Return (x, y) of the center of cell containing provided text 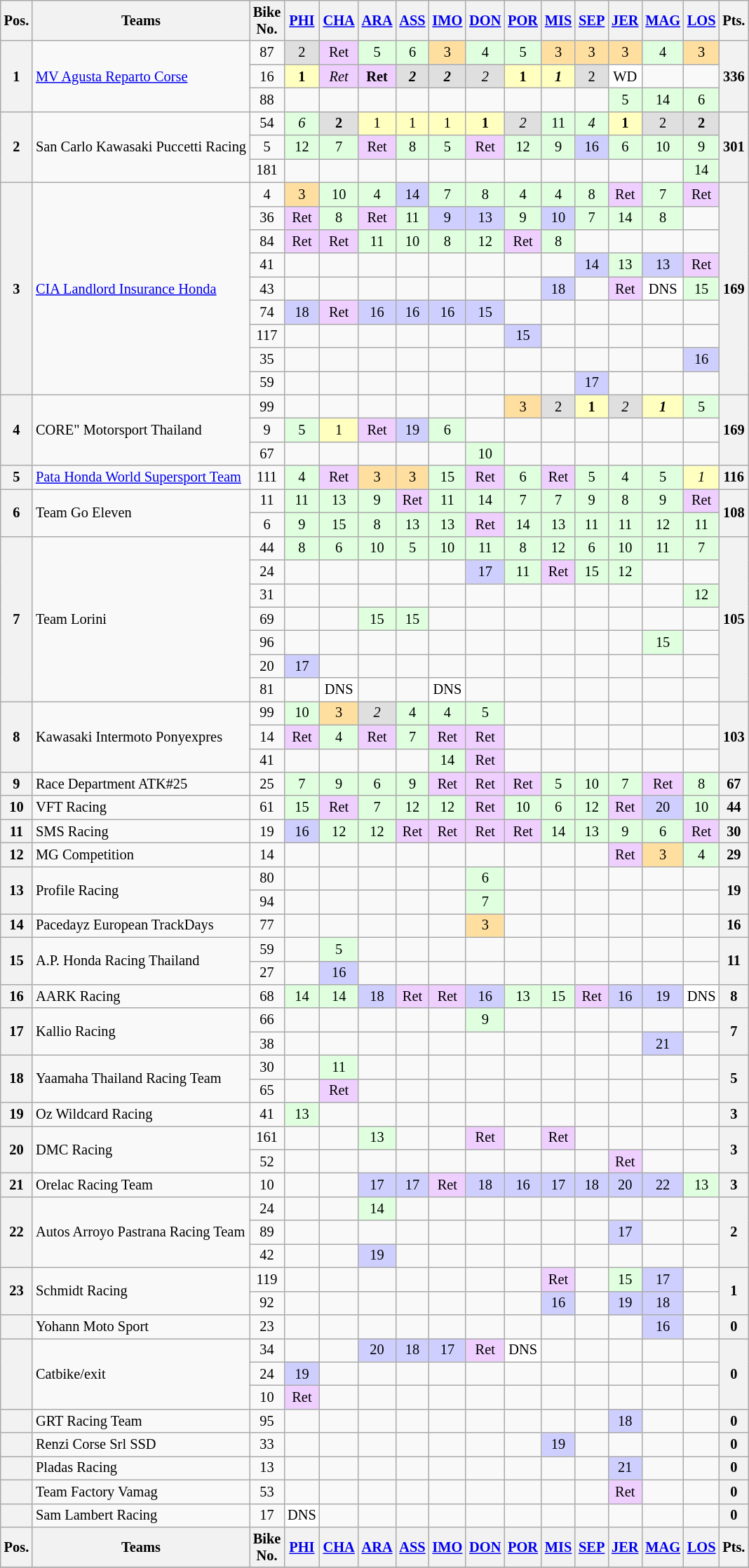
336 (734, 76)
119 (266, 1279)
Autos Arroyo Pastrana Racing Team (141, 1232)
69 (266, 619)
96 (266, 642)
DMC Racing (141, 1150)
36 (266, 218)
Schmidt Racing (141, 1291)
92 (266, 1303)
42 (266, 1255)
77 (266, 925)
301 (734, 147)
65 (266, 1091)
80 (266, 878)
VFT Racing (141, 807)
Profile Racing (141, 890)
61 (266, 807)
54 (266, 123)
181 (266, 170)
Catbike/exit (141, 1374)
161 (266, 1138)
29 (734, 854)
WD (625, 76)
A.P. Honda Racing Thailand (141, 960)
103 (734, 736)
Yohann Moto Sport (141, 1326)
25 (266, 784)
116 (734, 477)
SMS Racing (141, 831)
AARK Racing (141, 996)
34 (266, 1350)
89 (266, 1232)
68 (266, 996)
San Carlo Kawasaki Puccetti Racing (141, 147)
111 (266, 477)
53 (266, 1492)
CORE" Motorsport Thailand (141, 430)
Yaamaha Thailand Racing Team (141, 1078)
Team Go Eleven (141, 512)
31 (266, 595)
Oz Wildcard Racing (141, 1114)
Pladas Racing (141, 1468)
81 (266, 690)
Kawasaki Intermoto Ponyexpres (141, 736)
108 (734, 512)
Orelac Racing Team (141, 1185)
GRT Racing Team (141, 1421)
Renzi Corse Srl SSD (141, 1445)
87 (266, 53)
Kallio Racing (141, 1032)
35 (266, 360)
117 (266, 336)
CIA Landlord Insurance Honda (141, 289)
52 (266, 1161)
Pata Honda World Supersport Team (141, 477)
43 (266, 289)
Team Factory Vamag (141, 1492)
95 (266, 1421)
MG Competition (141, 854)
Sam Lambert Racing (141, 1515)
88 (266, 100)
38 (266, 1044)
33 (266, 1445)
105 (734, 619)
27 (266, 973)
Race Department ATK#25 (141, 784)
Pacedayz European TrackDays (141, 925)
84 (266, 241)
94 (266, 902)
Team Lorini (141, 619)
74 (266, 312)
MV Agusta Reparto Corse (141, 76)
66 (266, 1020)
